For the text-containing cell, return its midpoint in [X, Y] coordinate format. 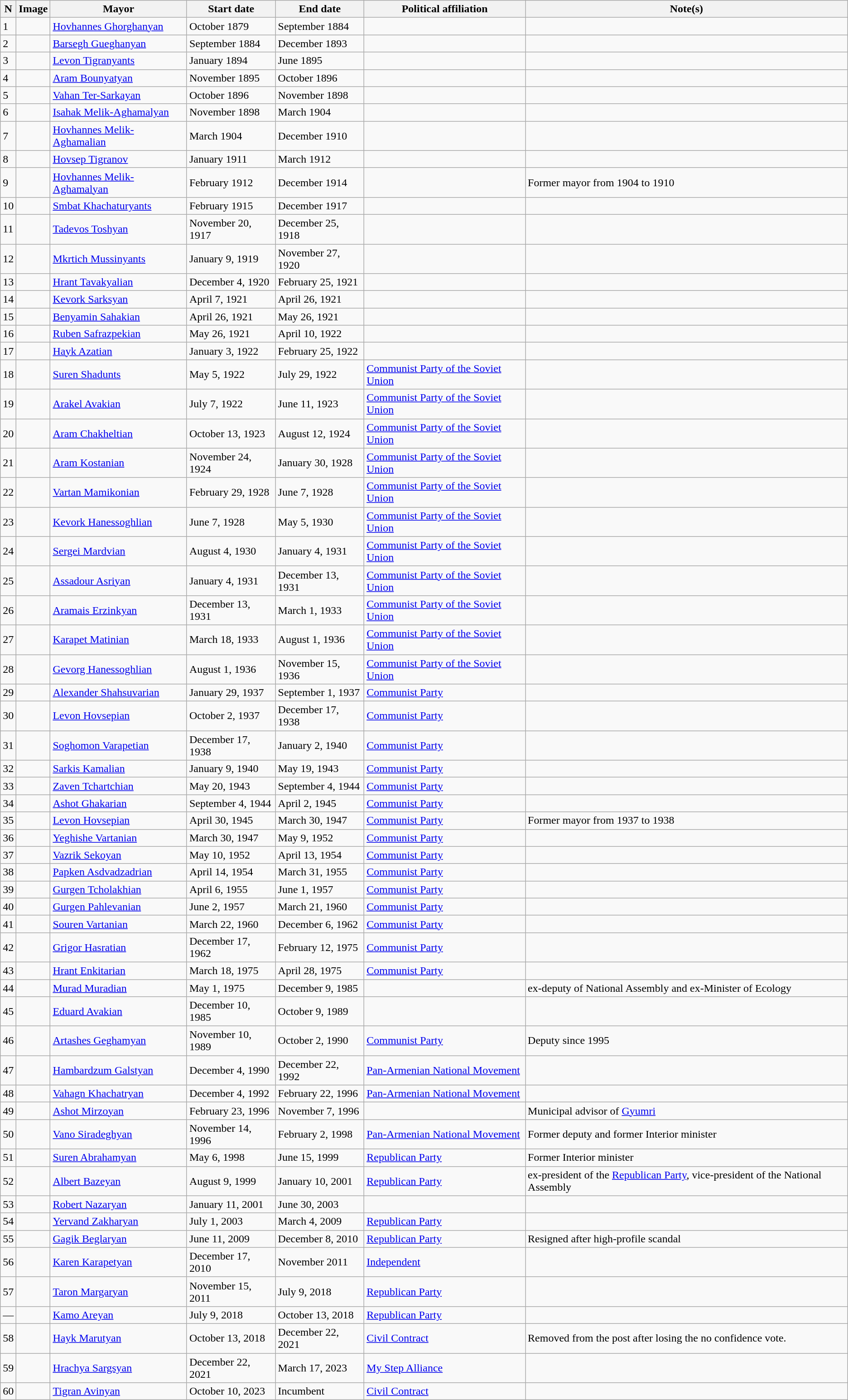
February 1912 [231, 182]
Former mayor from 1937 to 1938 [687, 821]
My Step Alliance [445, 1367]
May 10, 1952 [231, 855]
6 [8, 112]
December 4, 1920 [231, 282]
55 [8, 1239]
49 [8, 1111]
May 19, 1943 [320, 769]
February 25, 1921 [320, 282]
2 [8, 43]
December 9, 1985 [320, 988]
February 29, 1928 [231, 492]
24 [8, 551]
57 [8, 1291]
53 [8, 1204]
48 [8, 1094]
February 23, 1996 [231, 1111]
June 2, 1957 [231, 907]
May 1, 1975 [231, 988]
November 15, 2011 [231, 1291]
Start date [231, 9]
May 5, 1922 [231, 374]
November 15, 1936 [320, 669]
July 1, 2003 [231, 1221]
Papken Asdvadzadrian [119, 872]
January 9, 1940 [231, 769]
January 9, 1919 [231, 258]
Gevorg Hanessoghlian [119, 669]
November 24, 1924 [231, 463]
Mayor [119, 9]
ex-deputy of National Assembly and ex-Minister of Ecology [687, 988]
February 1915 [231, 206]
54 [8, 1221]
Former deputy and former Interior minister [687, 1134]
10 [8, 206]
January 29, 1937 [231, 693]
February 22, 1996 [320, 1094]
December 6, 1962 [320, 924]
Political affiliation [445, 9]
41 [8, 924]
February 12, 1975 [320, 947]
Mkrtich Mussinyants [119, 258]
December 1914 [320, 182]
March 1912 [320, 159]
January 3, 1922 [231, 351]
Aramais Erzinkyan [119, 610]
Hovhannes Melik-Aghamalyan [119, 182]
Benyamin Sahakian [119, 317]
May 5, 1930 [320, 522]
50 [8, 1134]
Tigran Avinyan [119, 1391]
16 [8, 334]
December 1893 [320, 43]
17 [8, 351]
20 [8, 433]
Assadour Asriyan [119, 581]
11 [8, 229]
April 2, 1945 [320, 803]
June 30, 2003 [320, 1204]
July 7, 1922 [231, 404]
Kevork Sarksyan [119, 299]
December 4, 1990 [231, 1070]
43 [8, 970]
60 [8, 1391]
February 2, 1998 [320, 1134]
April 14, 1954 [231, 872]
7 [8, 136]
30 [8, 716]
Souren Vartanian [119, 924]
Deputy since 1995 [687, 1041]
January 2, 1940 [320, 746]
37 [8, 855]
May 20, 1943 [231, 786]
58 [8, 1338]
November 2011 [320, 1262]
Hayk Azatian [119, 351]
38 [8, 872]
Vano Siradeghyan [119, 1134]
March 22, 1960 [231, 924]
18 [8, 374]
Aram Kostanian [119, 463]
Former Interior minister [687, 1158]
Karen Karapetyan [119, 1262]
12 [8, 258]
Vahagn Khachatryan [119, 1094]
4 [8, 78]
28 [8, 669]
31 [8, 746]
Former mayor from 1904 to 1910 [687, 182]
Eduard Avakian [119, 1011]
December 25, 1918 [320, 229]
59 [8, 1367]
Grigor Hasratian [119, 947]
October 2, 1990 [320, 1041]
19 [8, 404]
Hovsep Tigranov [119, 159]
May 9, 1952 [320, 838]
Hambardzum Galstyan [119, 1070]
Gurgen Pahlevanian [119, 907]
— [8, 1315]
Vazrik Sekoyan [119, 855]
January 30, 1928 [320, 463]
November 7, 1996 [320, 1111]
Aram Bounyatyan [119, 78]
April 7, 1921 [231, 299]
April 6, 1955 [231, 889]
Hrant Tavakyalian [119, 282]
January 11, 2001 [231, 1204]
January 1894 [231, 61]
December 1917 [320, 206]
Karapet Matinian [119, 640]
Isahak Melik-Aghamalyan [119, 112]
Aram Chakheltian [119, 433]
25 [8, 581]
March 18, 1933 [231, 640]
November 10, 1989 [231, 1041]
9 [8, 182]
October 9, 1989 [320, 1011]
Smbat Khachaturyants [119, 206]
Independent [445, 1262]
Sarkis Kamalian [119, 769]
December 1910 [320, 136]
33 [8, 786]
51 [8, 1158]
Kamo Areyan [119, 1315]
Ashot Ghakarian [119, 803]
Alexander Shahsuvarian [119, 693]
Gurgen Tcholakhian [119, 889]
Yervand Zakharyan [119, 1221]
Hrachya Sargsyan [119, 1367]
Vahan Ter-Sarkayan [119, 95]
Vartan Mamikonian [119, 492]
March 18, 1975 [231, 970]
Gagik Beglaryan [119, 1239]
April 10, 1922 [320, 334]
15 [8, 317]
26 [8, 610]
April 28, 1975 [320, 970]
Image [34, 9]
Suren Shadunts [119, 374]
October 1879 [231, 26]
Zaven Tchartchian [119, 786]
14 [8, 299]
40 [8, 907]
21 [8, 463]
35 [8, 821]
June 11, 1923 [320, 404]
June 15, 1999 [320, 1158]
36 [8, 838]
December 17, 2010 [231, 1262]
22 [8, 492]
June 1895 [320, 61]
Hrant Enkitarian [119, 970]
March 17, 2023 [320, 1367]
Kevork Hanessoghlian [119, 522]
April 30, 1945 [231, 821]
Note(s) [687, 9]
Hovhannes Ghorghanyan [119, 26]
August 9, 1999 [231, 1181]
Levon Tigranyants [119, 61]
39 [8, 889]
June 11, 2009 [231, 1239]
Suren Abrahamyan [119, 1158]
August 12, 1924 [320, 433]
42 [8, 947]
3 [8, 61]
13 [8, 282]
Albert Bazeyan [119, 1181]
March 4, 2009 [320, 1221]
Ashot Mirzoyan [119, 1111]
47 [8, 1070]
Ruben Safrazpekian [119, 334]
5 [8, 95]
September 1, 1937 [320, 693]
45 [8, 1011]
Soghomon Varapetian [119, 746]
52 [8, 1181]
October 10, 2023 [231, 1391]
Taron Margaryan [119, 1291]
29 [8, 693]
March 21, 1960 [320, 907]
Resigned after high-profile scandal [687, 1239]
Removed from the post after losing the no confidence vote. [687, 1338]
October 13, 1923 [231, 433]
December 10, 1985 [231, 1011]
January 10, 2001 [320, 1181]
23 [8, 522]
Municipal advisor of Gyumri [687, 1111]
December 17, 1962 [231, 947]
Robert Nazaryan [119, 1204]
March 31, 1955 [320, 872]
February 25, 1922 [320, 351]
December 4, 1992 [231, 1094]
End date [320, 9]
November 27, 1920 [320, 258]
Yeghishe Vartanian [119, 838]
August 4, 1930 [231, 551]
Barsegh Gueghanyan [119, 43]
ex-president of the Republican Party, vice-president of the National Assembly [687, 1181]
April 13, 1954 [320, 855]
1 [8, 26]
July 29, 1922 [320, 374]
December 8, 2010 [320, 1239]
Hovhannes Melik-Aghamalian [119, 136]
June 1, 1957 [320, 889]
Artashes Geghamyan [119, 1041]
46 [8, 1041]
November 14, 1996 [231, 1134]
Hayk Marutyan [119, 1338]
December 22, 1992 [320, 1070]
44 [8, 988]
January 1911 [231, 159]
November 20, 1917 [231, 229]
November 1895 [231, 78]
N [8, 9]
56 [8, 1262]
Sergei Mardvian [119, 551]
34 [8, 803]
8 [8, 159]
May 6, 1998 [231, 1158]
Murad Muradian [119, 988]
Tadevos Toshyan [119, 229]
Incumbent [320, 1391]
October 2, 1937 [231, 716]
March 1, 1933 [320, 610]
Arakel Avakian [119, 404]
32 [8, 769]
27 [8, 640]
